Determine the (x, y) coordinate at the center of the cell enclosing the given text.  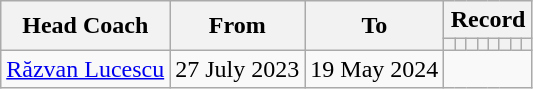
Head Coach (86, 26)
To (374, 26)
19 May 2024 (374, 69)
Răzvan Lucescu (86, 69)
From (238, 26)
27 July 2023 (238, 69)
Record (488, 20)
